Provide the (X, Y) coordinate of the cell's center where the given text is located.  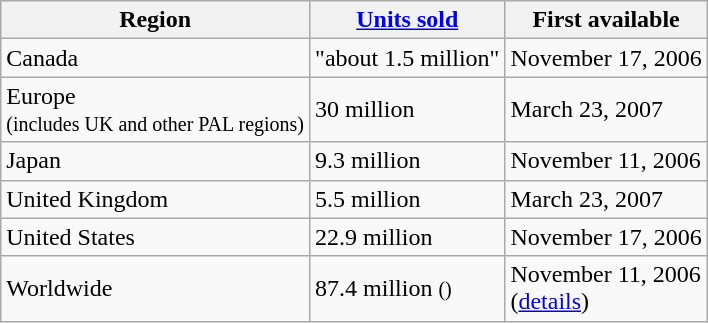
87.4 million () (408, 288)
5.5 million (408, 199)
Units sold (408, 20)
Europe(includes UK and other PAL regions) (156, 110)
First available (606, 20)
22.9 million (408, 237)
November 11, 2006 (details) (606, 288)
Japan (156, 161)
30 million (408, 110)
Worldwide (156, 288)
"about 1.5 million" (408, 58)
9.3 million (408, 161)
United States (156, 237)
November 11, 2006 (606, 161)
Canada (156, 58)
Region (156, 20)
United Kingdom (156, 199)
